Return (x, y) of the center of cell containing provided text 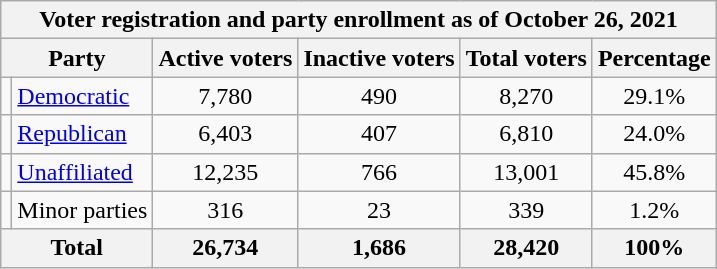
23 (379, 210)
407 (379, 134)
316 (226, 210)
12,235 (226, 172)
8,270 (526, 96)
6,403 (226, 134)
100% (654, 248)
Percentage (654, 58)
Unaffiliated (82, 172)
Total (77, 248)
766 (379, 172)
339 (526, 210)
13,001 (526, 172)
24.0% (654, 134)
7,780 (226, 96)
28,420 (526, 248)
Total voters (526, 58)
1,686 (379, 248)
Democratic (82, 96)
1.2% (654, 210)
Inactive voters (379, 58)
6,810 (526, 134)
45.8% (654, 172)
490 (379, 96)
Republican (82, 134)
Voter registration and party enrollment as of October 26, 2021 (359, 20)
Active voters (226, 58)
Party (77, 58)
Minor parties (82, 210)
29.1% (654, 96)
26,734 (226, 248)
